For the text-containing cell, return its midpoint in [x, y] coordinate format. 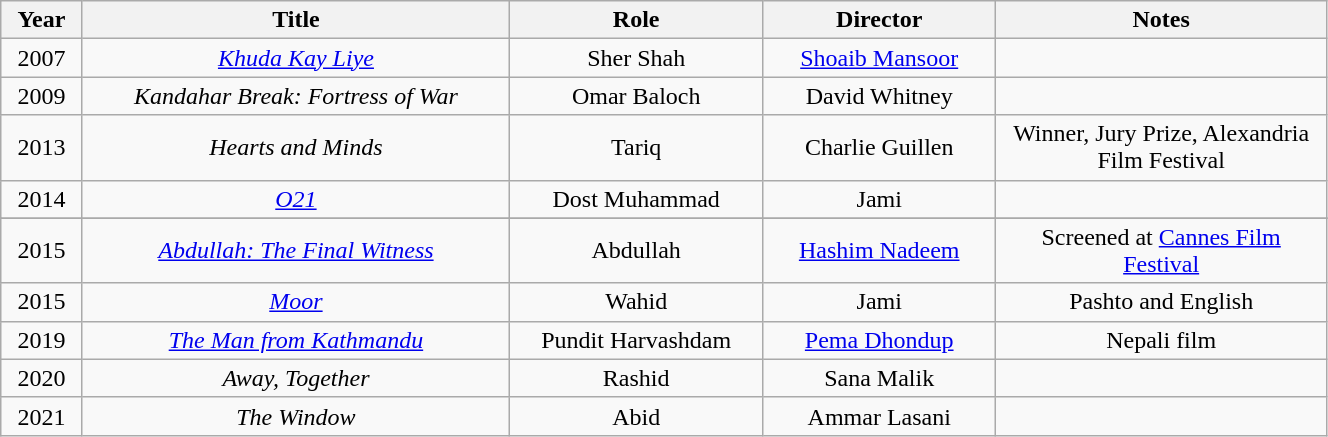
Kandahar Break: Fortress of War [296, 96]
O21 [296, 199]
Screened at Cannes Film Festival [1162, 250]
2013 [42, 148]
2020 [42, 378]
Omar Baloch [636, 96]
Hearts and Minds [296, 148]
2009 [42, 96]
Charlie Guillen [880, 148]
Moor [296, 302]
The Man from Kathmandu [296, 340]
Notes [1162, 20]
Ammar Lasani [880, 416]
Abdullah: The Final Witness [296, 250]
Pundit Harvashdam [636, 340]
Nepali film [1162, 340]
Pema Dhondup [880, 340]
Away, Together [296, 378]
Role [636, 20]
Pashto and English [1162, 302]
Rashid [636, 378]
Khuda Kay Liye [296, 58]
Title [296, 20]
The Window [296, 416]
2021 [42, 416]
Wahid [636, 302]
2007 [42, 58]
Tariq [636, 148]
Director [880, 20]
Abid [636, 416]
Winner, Jury Prize, Alexandria Film Festival [1162, 148]
David Whitney [880, 96]
Hashim Nadeem [880, 250]
Shoaib Mansoor [880, 58]
Sana Malik [880, 378]
2019 [42, 340]
Year [42, 20]
Abdullah [636, 250]
Dost Muhammad [636, 199]
Sher Shah [636, 58]
2014 [42, 199]
